Identify which cell holds the provided text, then report its (x, y) central coordinate. 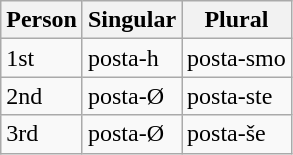
Plural (237, 20)
posta-še (237, 134)
posta-ste (237, 96)
3rd (42, 134)
1st (42, 58)
posta-h (132, 58)
Person (42, 20)
posta-smo (237, 58)
Singular (132, 20)
2nd (42, 96)
